Identify which cell holds the provided text, then report its (X, Y) central coordinate. 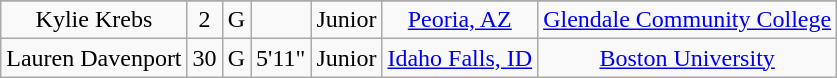
Peoria, AZ (460, 20)
Lauren Davenport (94, 58)
Glendale Community College (688, 20)
5'11" (281, 58)
Boston University (688, 58)
2 (204, 20)
Idaho Falls, ID (460, 58)
30 (204, 58)
Kylie Krebs (94, 20)
